From the cell containing the given text, extract its center point as [X, Y] coordinate. 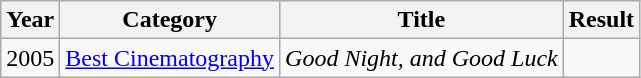
Title [422, 20]
Best Cinematography [170, 58]
Category [170, 20]
Good Night, and Good Luck [422, 58]
2005 [30, 58]
Year [30, 20]
Result [601, 20]
